Scan for the cell matching the given text and deliver its [X, Y] coordinate at center. 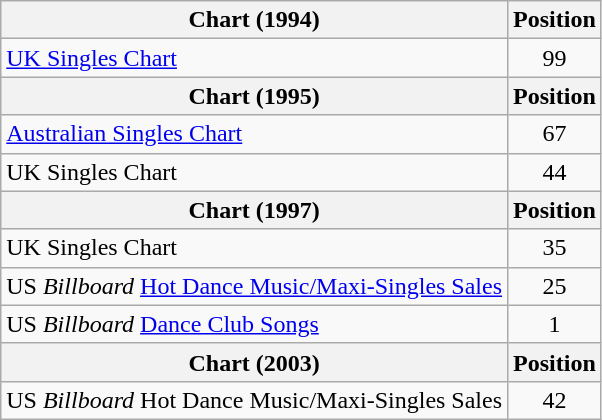
67 [555, 134]
Australian Singles Chart [254, 134]
99 [555, 58]
44 [555, 172]
US Billboard Dance Club Songs [254, 324]
Chart (1995) [254, 96]
35 [555, 248]
Chart (1997) [254, 210]
Chart (1994) [254, 20]
Chart (2003) [254, 362]
25 [555, 286]
42 [555, 400]
1 [555, 324]
